Scan for the cell matching the given text and deliver its (X, Y) coordinate at center. 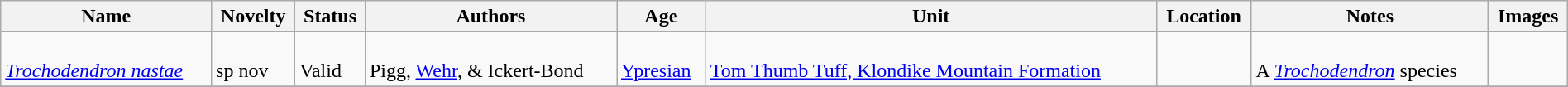
Ypresian (662, 60)
Name (106, 17)
Notes (1370, 17)
Valid (331, 60)
Status (331, 17)
A Trochodendron species (1370, 60)
Age (662, 17)
Tom Thumb Tuff, Klondike Mountain Formation (931, 60)
Authors (490, 17)
Pigg, Wehr, & Ickert-Bond (490, 60)
Images (1528, 17)
Unit (931, 17)
Location (1204, 17)
Trochodendron nastae (106, 60)
Novelty (253, 17)
sp nov (253, 60)
